For the text-containing cell, return its midpoint in (x, y) coordinate format. 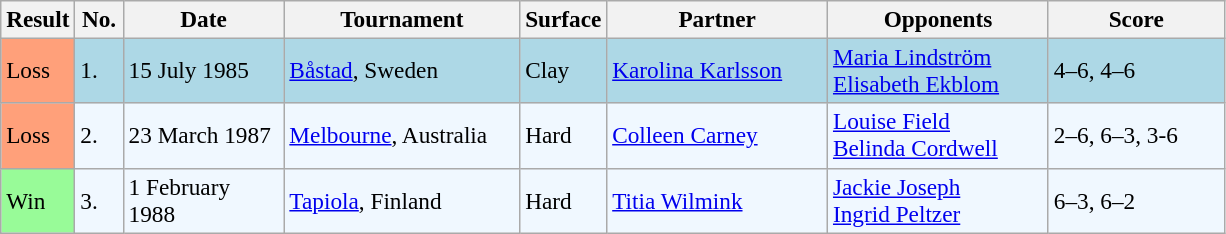
1 February 1988 (204, 200)
2. (99, 136)
Result (38, 19)
Score (1136, 19)
No. (99, 19)
Titia Wilmink (718, 200)
Surface (564, 19)
6–3, 6–2 (1136, 200)
Partner (718, 19)
Clay (564, 70)
3. (99, 200)
Melbourne, Australia (402, 136)
Tournament (402, 19)
Louise Field Belinda Cordwell (938, 136)
Opponents (938, 19)
23 March 1987 (204, 136)
Tapiola, Finland (402, 200)
Colleen Carney (718, 136)
Maria Lindström Elisabeth Ekblom (938, 70)
2–6, 6–3, 3-6 (1136, 136)
15 July 1985 (204, 70)
Jackie Joseph Ingrid Peltzer (938, 200)
4–6, 4–6 (1136, 70)
Win (38, 200)
Båstad, Sweden (402, 70)
1. (99, 70)
Karolina Karlsson (718, 70)
Date (204, 19)
